Provide the (x, y) coordinate of the cell's center where the given text is located.  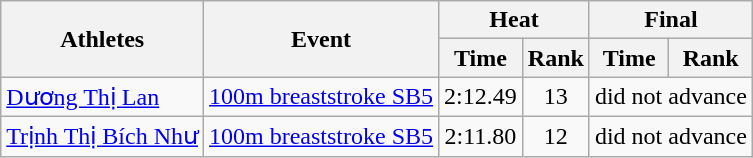
13 (556, 97)
2:11.80 (481, 136)
Dương Thị Lan (102, 97)
2:12.49 (481, 97)
Event (322, 39)
Trịnh Thị Bích Như (102, 136)
12 (556, 136)
Athletes (102, 39)
Heat (514, 20)
Final (670, 20)
